Capture the cell that displays the provided text and extract its (X, Y) central coordinate. 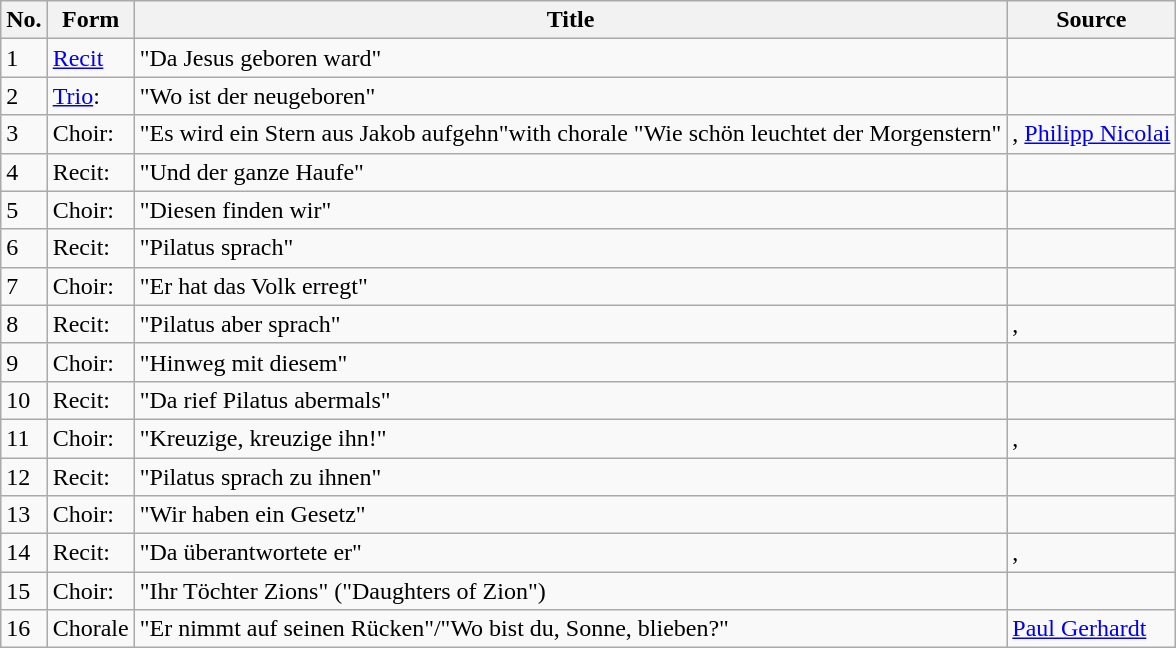
"Pilatus aber sprach" (570, 324)
No. (24, 20)
"Ihr Töchter Zions" ("Daughters of Zion") (570, 591)
10 (24, 400)
"Wir haben ein Gesetz" (570, 515)
Title (570, 20)
16 (24, 629)
7 (24, 286)
"Da überantwortete er" (570, 553)
"Pilatus sprach" (570, 248)
13 (24, 515)
"Pilatus sprach zu ihnen" (570, 477)
11 (24, 438)
"Er hat das Volk erregt" (570, 286)
"Es wird ein Stern aus Jakob aufgehn"with chorale "Wie schön leuchtet der Morgenstern" (570, 134)
"Diesen finden wir" (570, 210)
"Hinweg mit diesem" (570, 362)
1 (24, 58)
"Da Jesus geboren ward" (570, 58)
"Und der ganze Haufe" (570, 172)
Chorale (90, 629)
9 (24, 362)
8 (24, 324)
3 (24, 134)
Trio: (90, 96)
15 (24, 591)
Form (90, 20)
"Wo ist der neugeboren" (570, 96)
Paul Gerhardt (1092, 629)
"Da rief Pilatus abermals" (570, 400)
5 (24, 210)
2 (24, 96)
Source (1092, 20)
6 (24, 248)
Recit (90, 58)
"Er nimmt auf seinen Rücken"/"Wo bist du, Sonne, blieben?" (570, 629)
"Kreuzige, kreuzige ihn!" (570, 438)
4 (24, 172)
12 (24, 477)
14 (24, 553)
, Philipp Nicolai (1092, 134)
